From the cell containing the given text, extract its center point as (X, Y) coordinate. 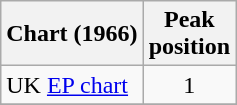
1 (189, 85)
Chart (1966) (72, 34)
UK EP chart (72, 85)
Peakposition (189, 34)
